Identify which cell holds the provided text, then report its [X, Y] central coordinate. 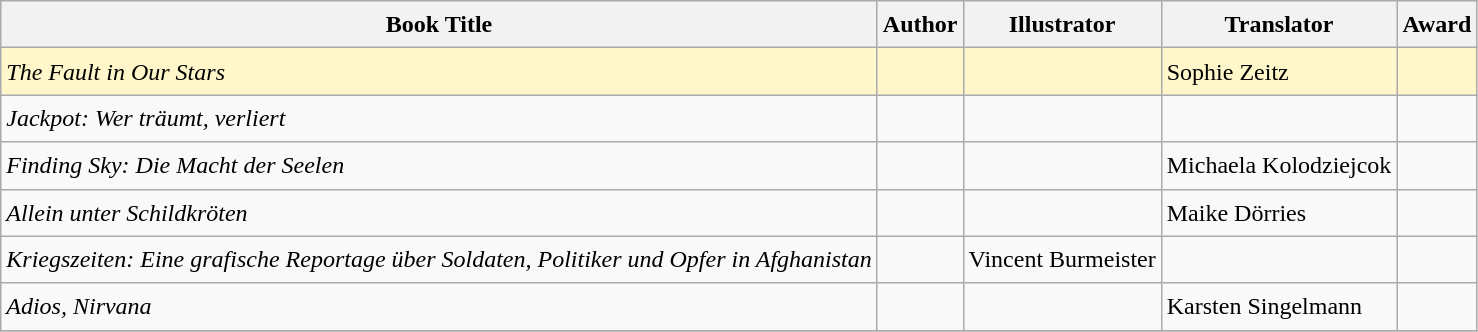
Author [920, 24]
Jackpot: Wer träumt, verliert [440, 118]
Karsten Singelmann [1279, 306]
Translator [1279, 24]
Finding Sky: Die Macht der Seelen [440, 166]
Illustrator [1062, 24]
Maike Dörries [1279, 212]
Adios, Nirvana [440, 306]
Vincent Burmeister [1062, 260]
The Fault in Our Stars [440, 72]
Sophie Zeitz [1279, 72]
Book Title [440, 24]
Award [1437, 24]
Michaela Kolodziejcok [1279, 166]
Kriegszeiten: Eine grafische Reportage über Soldaten, Politiker und Opfer in Afghanistan [440, 260]
Allein unter Schildkröten [440, 212]
